Provide the (x, y) coordinate of the cell's center where the given text is located.  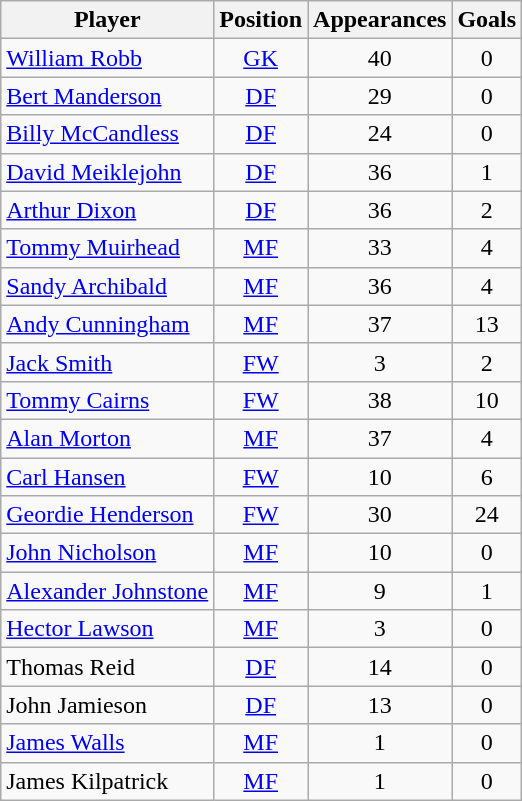
Carl Hansen (108, 477)
Hector Lawson (108, 629)
David Meiklejohn (108, 172)
William Robb (108, 58)
Alexander Johnstone (108, 591)
Sandy Archibald (108, 286)
Bert Manderson (108, 96)
40 (380, 58)
9 (380, 591)
6 (487, 477)
Arthur Dixon (108, 210)
James Walls (108, 743)
James Kilpatrick (108, 781)
John Jamieson (108, 705)
Thomas Reid (108, 667)
29 (380, 96)
Tommy Muirhead (108, 248)
Goals (487, 20)
Andy Cunningham (108, 324)
33 (380, 248)
Appearances (380, 20)
John Nicholson (108, 553)
Tommy Cairns (108, 400)
30 (380, 515)
Billy McCandless (108, 134)
38 (380, 400)
Jack Smith (108, 362)
Player (108, 20)
GK (261, 58)
Position (261, 20)
Geordie Henderson (108, 515)
14 (380, 667)
Alan Morton (108, 438)
